Search for the cell housing the specified text and yield its [x, y] center coordinate. 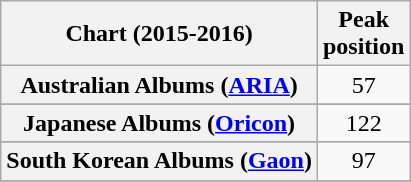
Japanese Albums (Oricon) [160, 123]
Australian Albums (ARIA) [160, 85]
Peakposition [363, 34]
57 [363, 85]
97 [363, 161]
Chart (2015-2016) [160, 34]
South Korean Albums (Gaon) [160, 161]
122 [363, 123]
